For the text-containing cell, return its midpoint in [x, y] coordinate format. 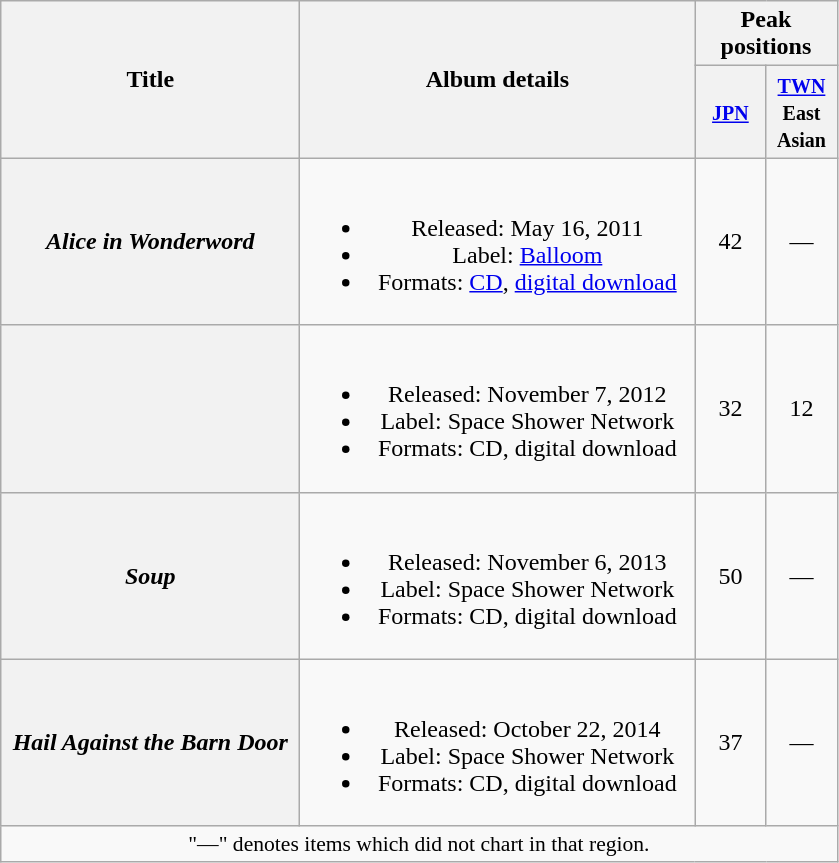
"—" denotes items which did not chart in that region. [419, 844]
Alice in Wonderword [150, 242]
Peak positions [766, 34]
Released: November 6, 2013Label: Space Shower NetworkFormats: CD, digital download [498, 576]
JPN [730, 112]
TWN East Asian [802, 112]
42 [730, 242]
37 [730, 742]
Released: October 22, 2014Label: Space Shower NetworkFormats: CD, digital download [498, 742]
Released: May 16, 2011Label: BalloomFormats: CD, digital download [498, 242]
Album details [498, 80]
12 [802, 408]
Released: November 7, 2012Label: Space Shower NetworkFormats: CD, digital download [498, 408]
32 [730, 408]
Hail Against the Barn Door [150, 742]
50 [730, 576]
Soup [150, 576]
Title [150, 80]
